Determine the [X, Y] coordinate at the center of the cell enclosing the given text.  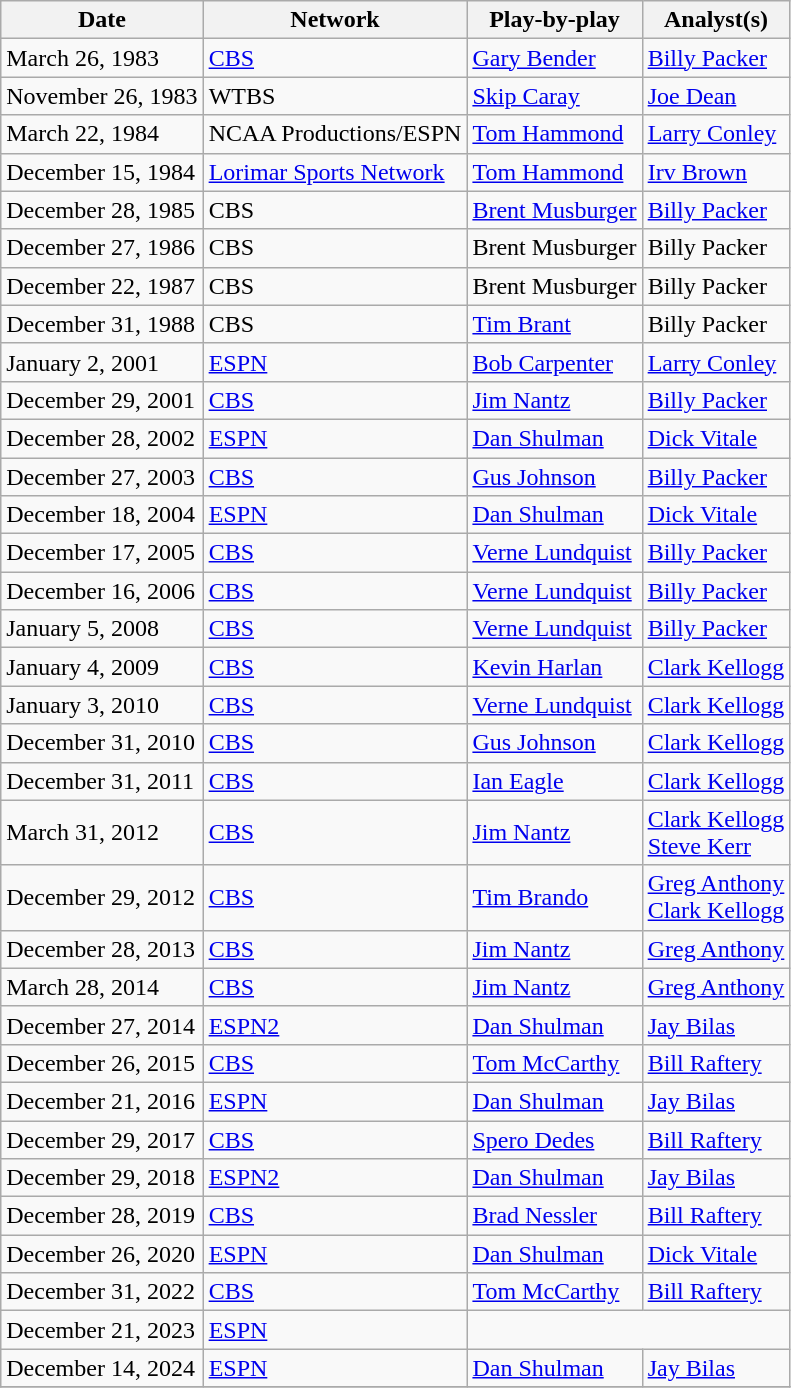
Play-by-play [554, 20]
December 18, 2004 [102, 515]
January 4, 2009 [102, 667]
December 31, 2010 [102, 743]
Network [335, 20]
March 26, 1983 [102, 58]
December 26, 2015 [102, 1063]
Gary Bender [554, 58]
Brad Nessler [554, 1216]
December 29, 2012 [102, 898]
December 31, 1988 [102, 324]
WTBS [335, 96]
December 29, 2001 [102, 400]
Bob Carpenter [554, 362]
December 27, 2003 [102, 477]
November 26, 1983 [102, 96]
December 27, 2014 [102, 1025]
March 31, 2012 [102, 832]
December 21, 2023 [102, 1330]
Joe Dean [716, 96]
December 21, 2016 [102, 1101]
December 29, 2017 [102, 1139]
Skip Caray [554, 96]
Tim Brant [554, 324]
Clark KelloggSteve Kerr [716, 832]
December 31, 2022 [102, 1292]
Analyst(s) [716, 20]
January 5, 2008 [102, 629]
Greg AnthonyClark Kellogg [716, 898]
Lorimar Sports Network [335, 172]
December 29, 2018 [102, 1178]
January 3, 2010 [102, 705]
Date [102, 20]
December 31, 2011 [102, 781]
Spero Dedes [554, 1139]
December 16, 2006 [102, 591]
December 28, 2019 [102, 1216]
December 22, 1987 [102, 286]
March 28, 2014 [102, 987]
December 17, 2005 [102, 553]
Irv Brown [716, 172]
December 28, 1985 [102, 210]
December 15, 1984 [102, 172]
March 22, 1984 [102, 134]
December 28, 2002 [102, 438]
December 27, 1986 [102, 248]
NCAA Productions/ESPN [335, 134]
January 2, 2001 [102, 362]
December 14, 2024 [102, 1368]
Ian Eagle [554, 781]
Kevin Harlan [554, 667]
Tim Brando [554, 898]
December 28, 2013 [102, 949]
December 26, 2020 [102, 1254]
